Return (x, y) of the center of cell containing provided text 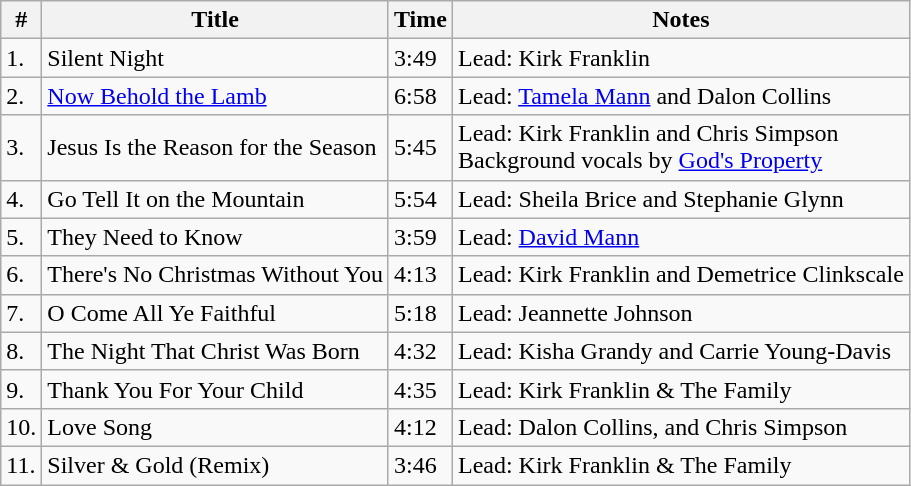
O Come All Ye Faithful (216, 313)
Go Tell It on the Mountain (216, 199)
6:58 (420, 96)
3:49 (420, 58)
There's No Christmas Without You (216, 275)
Title (216, 20)
4:32 (420, 351)
9. (22, 389)
Lead: Tamela Mann and Dalon Collins (680, 96)
Silent Night (216, 58)
Thank You For Your Child (216, 389)
Time (420, 20)
Jesus Is the Reason for the Season (216, 148)
4:35 (420, 389)
5:18 (420, 313)
5:45 (420, 148)
2. (22, 96)
Lead: David Mann (680, 237)
8. (22, 351)
4:12 (420, 427)
Love Song (216, 427)
5:54 (420, 199)
10. (22, 427)
6. (22, 275)
3. (22, 148)
Lead: Kisha Grandy and Carrie Young-Davis (680, 351)
They Need to Know (216, 237)
Lead: Sheila Brice and Stephanie Glynn (680, 199)
Lead: Dalon Collins, and Chris Simpson (680, 427)
5. (22, 237)
7. (22, 313)
11. (22, 465)
The Night That Christ Was Born (216, 351)
1. (22, 58)
4. (22, 199)
Now Behold the Lamb (216, 96)
# (22, 20)
Lead: Kirk Franklin and Demetrice Clinkscale (680, 275)
Silver & Gold (Remix) (216, 465)
Lead: Jeannette Johnson (680, 313)
Lead: Kirk Franklin (680, 58)
4:13 (420, 275)
3:59 (420, 237)
Notes (680, 20)
3:46 (420, 465)
Lead: Kirk Franklin and Chris SimpsonBackground vocals by God's Property (680, 148)
